Find where the given text appears and provide that cell's center as [X, Y] coordinate. 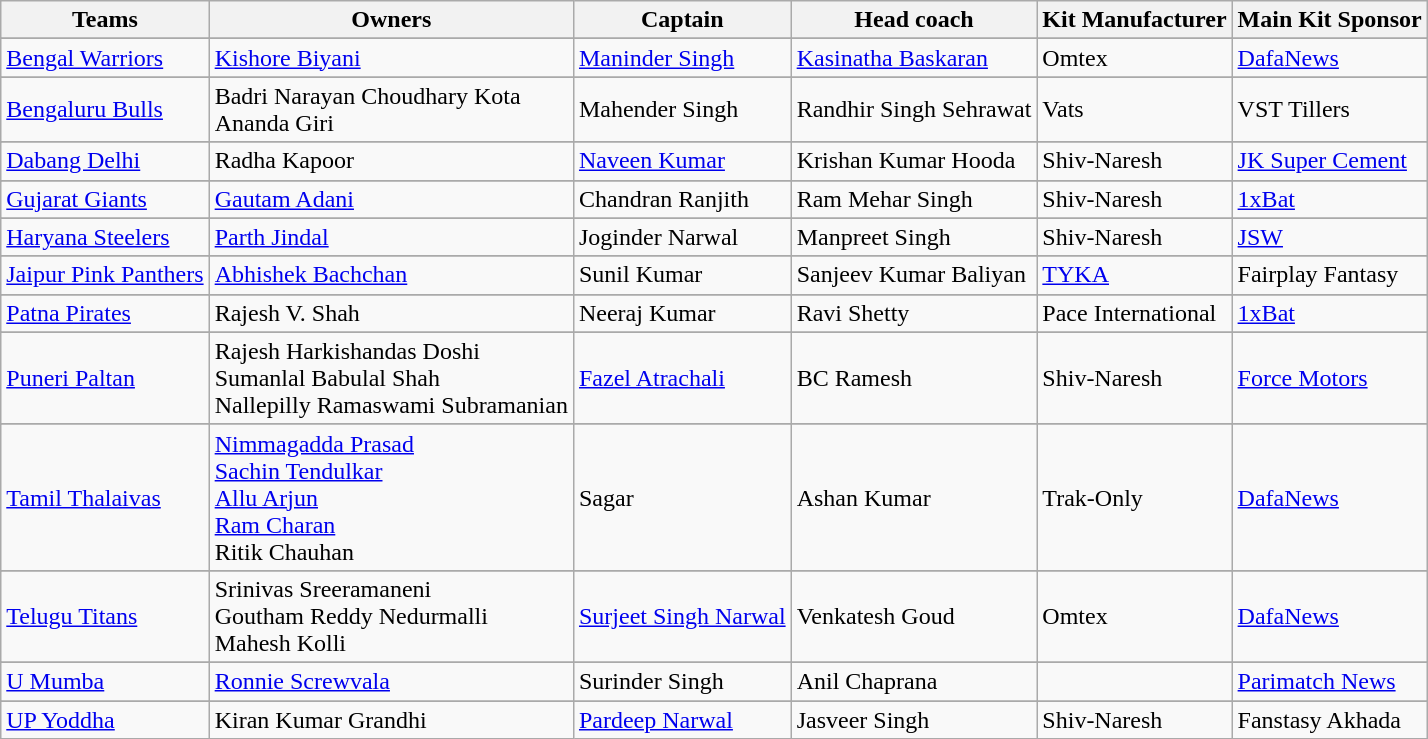
Main Kit Sponsor [1330, 20]
Force Motors [1330, 378]
JK Super Cement [1330, 161]
Puneri Paltan [105, 378]
BC Ramesh [914, 378]
Krishan Kumar Hooda [914, 161]
Owners [391, 20]
Randhir Singh Sehrawat [914, 110]
Kiran Kumar Grandhi [391, 719]
Telugu Titans [105, 616]
Parth Jindal [391, 237]
Neeraj Kumar [682, 313]
Bengal Warriors [105, 58]
Fanstasy Akhada [1330, 719]
Sunil Kumar [682, 275]
Pace International [1134, 313]
Parimatch News [1330, 681]
Maninder Singh [682, 58]
U Mumba [105, 681]
Vats [1134, 110]
Pardeep Narwal [682, 719]
UP Yoddha [105, 719]
Surjeet Singh Narwal [682, 616]
Srinivas SreeramaneniGoutham Reddy NedurmalliMahesh Kolli [391, 616]
Tamil Thalaivas [105, 497]
Fazel Atrachali [682, 378]
JSW [1330, 237]
Dabang Delhi [105, 161]
Rajesh Harkishandas DoshiSumanlal Babulal ShahNallepilly Ramaswami Subramanian [391, 378]
Chandran Ranjith [682, 199]
Gautam Adani [391, 199]
Rajesh V. Shah [391, 313]
Ravi Shetty [914, 313]
Ashan Kumar [914, 497]
Patna Pirates [105, 313]
Badri Narayan Choudhary KotaAnanda Giri [391, 110]
TYKA [1134, 275]
Ronnie Screwvala [391, 681]
Jaipur Pink Panthers [105, 275]
Sanjeev Kumar Baliyan [914, 275]
Ram Mehar Singh [914, 199]
Captain [682, 20]
Sagar [682, 497]
Bengaluru Bulls [105, 110]
Haryana Steelers [105, 237]
Manpreet Singh [914, 237]
Trak-Only [1134, 497]
Venkatesh Goud [914, 616]
Radha Kapoor [391, 161]
Abhishek Bachchan [391, 275]
Fairplay Fantasy [1330, 275]
Joginder Narwal [682, 237]
VST Tillers [1330, 110]
Gujarat Giants [105, 199]
Jasveer Singh [914, 719]
Mahender Singh [682, 110]
Kishore Biyani [391, 58]
Nimmagadda PrasadSachin TendulkarAllu ArjunRam CharanRitik Chauhan [391, 497]
Surinder Singh [682, 681]
Kit Manufacturer [1134, 20]
Head coach [914, 20]
Anil Chaprana [914, 681]
Kasinatha Baskaran [914, 58]
Teams [105, 20]
Naveen Kumar [682, 161]
